Return the (X, Y) coordinate for the center point of the cell that contains the specified text.  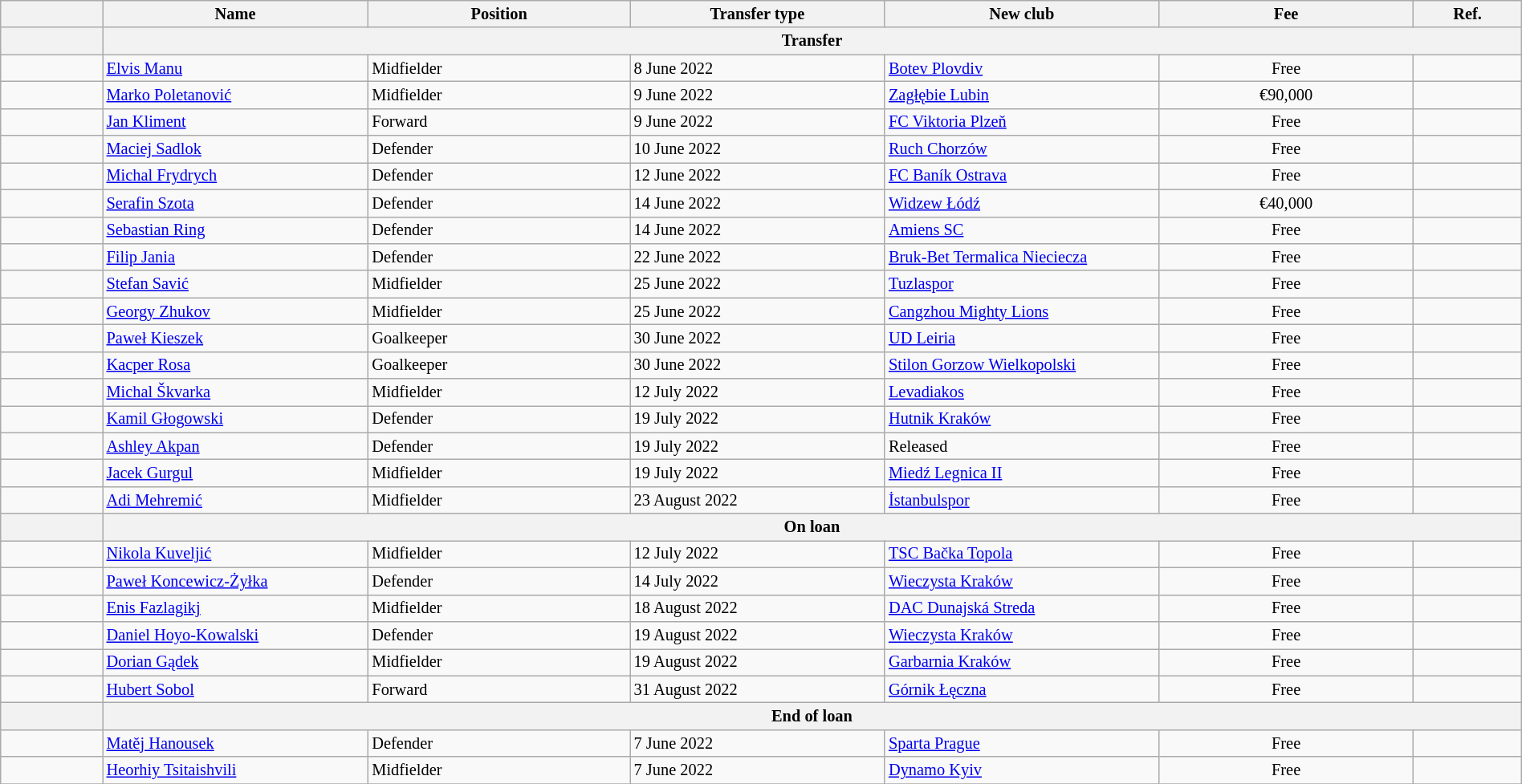
22 June 2022 (758, 257)
Hubert Sobol (236, 689)
Released (1021, 446)
€40,000 (1286, 203)
Miedź Legnica II (1021, 473)
Nikola Kuveljić (236, 554)
Sparta Prague (1021, 743)
Filip Jania (236, 257)
On loan (812, 527)
Michal Škvarka (236, 392)
Stefan Savić (236, 284)
İstanbulspor (1021, 500)
Zagłębie Lubin (1021, 95)
Amiens SC (1021, 230)
Sebastian Ring (236, 230)
Ref. (1467, 14)
Fee (1286, 14)
Jacek Gurgul (236, 473)
Botev Plovdiv (1021, 68)
12 June 2022 (758, 176)
Matěj Hanousek (236, 743)
Maciej Sadlok (236, 149)
18 August 2022 (758, 608)
Serafin Szota (236, 203)
€90,000 (1286, 95)
FC Baník Ostrava (1021, 176)
Górnik Łęczna (1021, 689)
Kamil Głogowski (236, 419)
Heorhiy Tsitaishvili (236, 770)
Name (236, 14)
Michal Frydrych (236, 176)
DAC Dunajská Streda (1021, 608)
14 July 2022 (758, 581)
Jan Kliment (236, 122)
Paweł Kieszek (236, 338)
Georgy Zhukov (236, 311)
Daniel Hoyo-Kowalski (236, 635)
Ashley Akpan (236, 446)
Widzew Łódź (1021, 203)
New club (1021, 14)
Levadiakos (1021, 392)
End of loan (812, 716)
Tuzlaspor (1021, 284)
Stilon Gorzow Wielkopolski (1021, 365)
8 June 2022 (758, 68)
Cangzhou Mighty Lions (1021, 311)
31 August 2022 (758, 689)
Adi Mehremić (236, 500)
Paweł Koncewicz-Żyłka (236, 581)
Dynamo Kyiv (1021, 770)
Transfer (812, 41)
Hutnik Kraków (1021, 419)
Ruch Chorzów (1021, 149)
Transfer type (758, 14)
Dorian Gądek (236, 662)
Enis Fazlagikj (236, 608)
FC Viktoria Plzeň (1021, 122)
Position (499, 14)
23 August 2022 (758, 500)
Kacper Rosa (236, 365)
Garbarnia Kraków (1021, 662)
10 June 2022 (758, 149)
Marko Poletanović (236, 95)
UD Leiria (1021, 338)
Elvis Manu (236, 68)
TSC Bačka Topola (1021, 554)
Bruk-Bet Termalica Nieciecza (1021, 257)
